Return [x, y] of the center of cell containing provided text 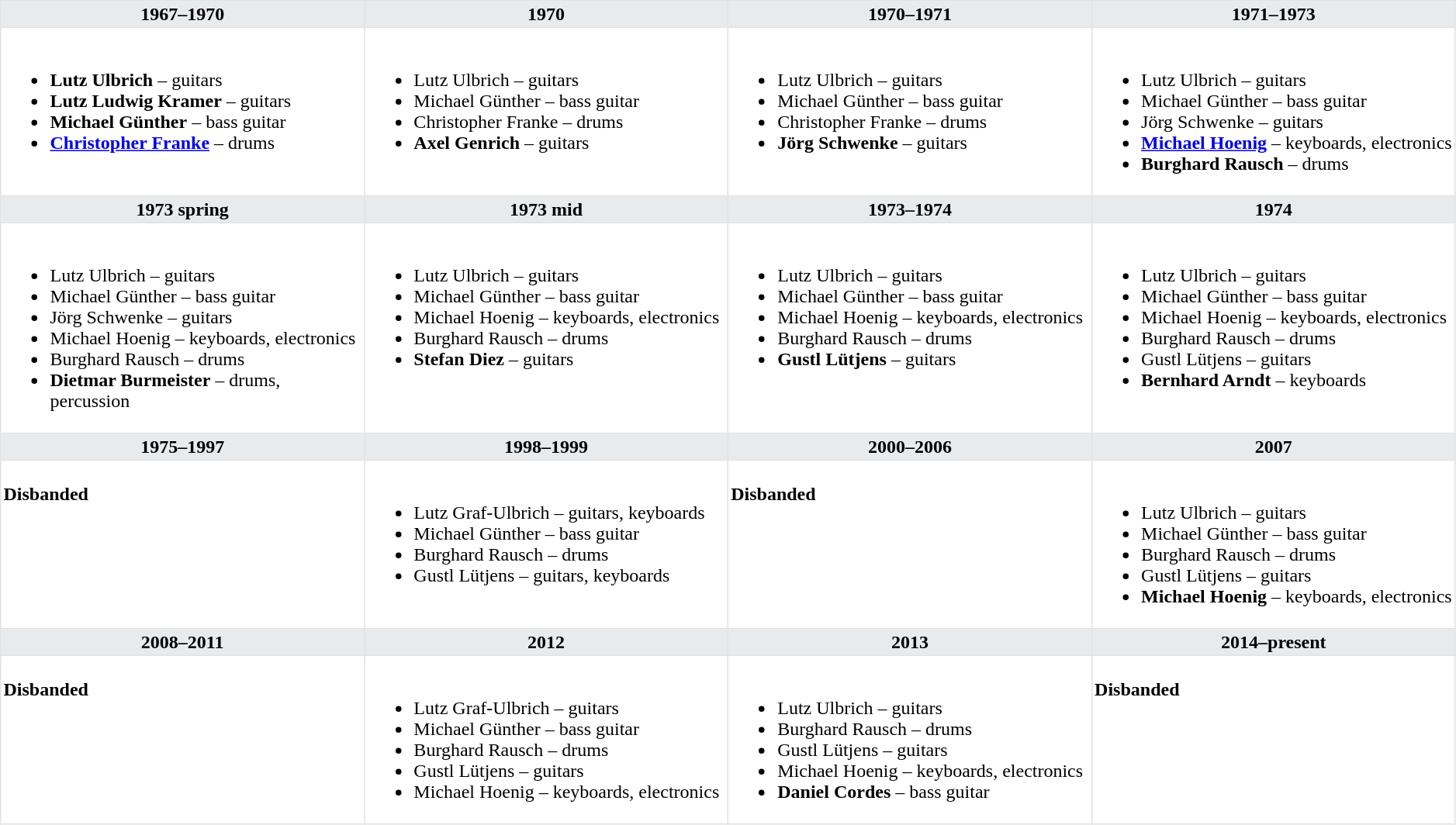
1970 [546, 14]
Lutz Graf-Ulbrich – guitars, keyboardsMichael Günther – bass guitarBurghard Rausch – drumsGustl Lütjens – guitars, keyboards [546, 544]
1973 mid [546, 209]
Lutz Ulbrich – guitarsLutz Ludwig Kramer – guitarsMichael Günther – bass guitarChristopher Franke – drums [183, 112]
2007 [1274, 447]
Lutz Ulbrich – guitarsMichael Günther – bass guitarMichael Hoenig – keyboards, electronicsBurghard Rausch – drumsStefan Diez – guitars [546, 328]
1974 [1274, 209]
2012 [546, 642]
Lutz Ulbrich – guitarsMichael Günther – bass guitarChristopher Franke – drumsAxel Genrich – guitars [546, 112]
Lutz Ulbrich – guitarsMichael Günther – bass guitarJörg Schwenke – guitarsMichael Hoenig – keyboards, electronicsBurghard Rausch – drums [1274, 112]
1970–1971 [909, 14]
Lutz Ulbrich – guitarsMichael Günther – bass guitarBurghard Rausch – drumsGustl Lütjens – guitarsMichael Hoenig – keyboards, electronics [1274, 544]
Lutz Graf-Ulbrich – guitarsMichael Günther – bass guitarBurghard Rausch – drumsGustl Lütjens – guitarsMichael Hoenig – keyboards, electronics [546, 740]
2008–2011 [183, 642]
2014–present [1274, 642]
1975–1997 [183, 447]
1973 spring [183, 209]
1973–1974 [909, 209]
1998–1999 [546, 447]
Lutz Ulbrich – guitarsBurghard Rausch – drumsGustl Lütjens – guitarsMichael Hoenig – keyboards, electronicsDaniel Cordes – bass guitar [909, 740]
1971–1973 [1274, 14]
Lutz Ulbrich – guitarsMichael Günther – bass guitarMichael Hoenig – keyboards, electronicsBurghard Rausch – drumsGustl Lütjens – guitars [909, 328]
Lutz Ulbrich – guitarsMichael Günther – bass guitarChristopher Franke – drumsJörg Schwenke – guitars [909, 112]
2013 [909, 642]
1967–1970 [183, 14]
2000–2006 [909, 447]
